Return [x, y] of the center of cell containing provided text 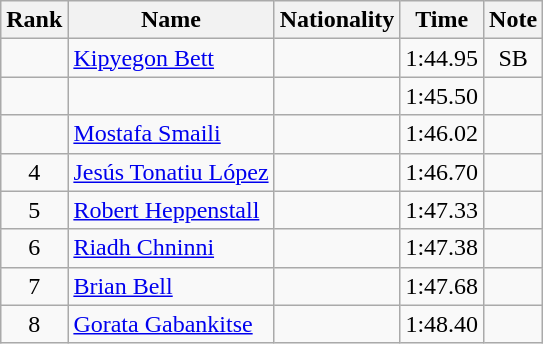
Nationality [337, 20]
SB [514, 58]
Note [514, 20]
7 [34, 286]
1:45.50 [442, 96]
Mostafa Smaili [171, 134]
1:47.38 [442, 248]
6 [34, 248]
1:44.95 [442, 58]
1:46.02 [442, 134]
Jesús Tonatiu López [171, 172]
1:47.68 [442, 286]
Gorata Gabankitse [171, 324]
Robert Heppenstall [171, 210]
Riadh Chninni [171, 248]
1:46.70 [442, 172]
Brian Bell [171, 286]
Time [442, 20]
5 [34, 210]
Rank [34, 20]
Kipyegon Bett [171, 58]
8 [34, 324]
4 [34, 172]
1:48.40 [442, 324]
Name [171, 20]
1:47.33 [442, 210]
